Capture the cell that displays the provided text and extract its [X, Y] central coordinate. 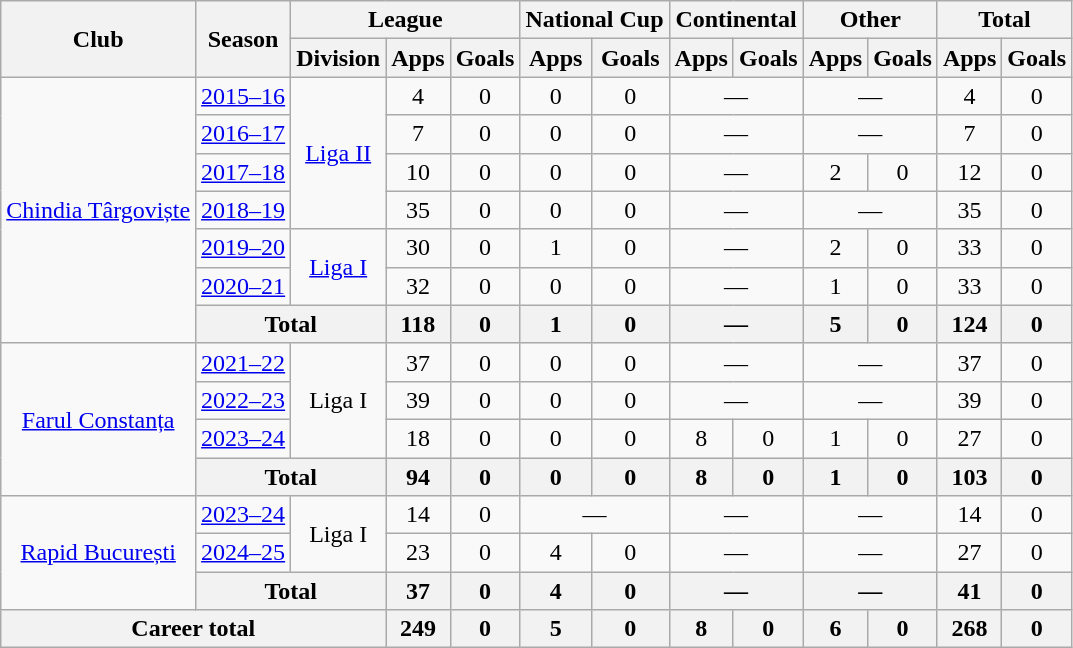
League [406, 20]
Continental [736, 20]
Rapid București [98, 553]
Liga II [338, 153]
249 [418, 629]
Club [98, 39]
Career total [194, 629]
2018–19 [244, 210]
Season [244, 39]
2021–22 [244, 362]
94 [418, 477]
2015–16 [244, 96]
18 [418, 438]
10 [418, 172]
12 [969, 172]
41 [969, 591]
2017–18 [244, 172]
2024–25 [244, 553]
2016–17 [244, 134]
124 [969, 324]
2020–21 [244, 286]
Chindia Târgoviște [98, 210]
2019–20 [244, 248]
National Cup [594, 20]
Farul Constanța [98, 419]
32 [418, 286]
103 [969, 477]
23 [418, 553]
Other [870, 20]
268 [969, 629]
2022–23 [244, 400]
Division [338, 58]
30 [418, 248]
6 [835, 629]
118 [418, 324]
